For the text-containing cell, return its midpoint in (X, Y) coordinate format. 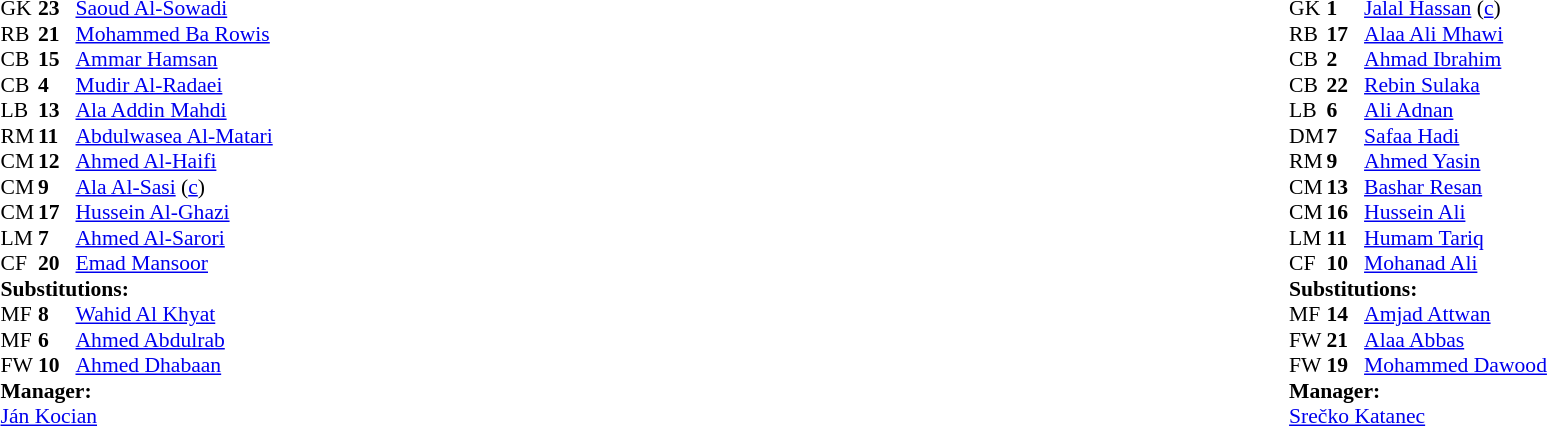
Emad Mansoor (174, 263)
Ahmad Ibrahim (1456, 59)
Ahmed Dhabaan (174, 365)
Ahmed Yasin (1456, 161)
Mohammed Dawood (1456, 365)
15 (57, 59)
Ahmed Abdulrab (174, 340)
Ahmed Al-Sarori (174, 238)
Mohanad Ali (1456, 263)
Mohammed Ba Rowis (174, 34)
Humam Tariq (1456, 238)
Hussein Ali (1456, 213)
Rebin Sulaka (1456, 85)
8 (57, 315)
14 (1346, 315)
Ahmed Al-Haifi (174, 161)
Hussein Al-Ghazi (174, 213)
Ammar Hamsan (174, 59)
Ala Addin Mahdi (174, 111)
Ala Al-Sasi (c) (174, 187)
Mudir Al-Radaei (174, 85)
Amjad Attwan (1456, 315)
Ali Adnan (1456, 111)
Alaa Abbas (1456, 340)
Bashar Resan (1456, 187)
12 (57, 161)
19 (1346, 365)
Alaa Ali Mhawi (1456, 34)
Safaa Hadi (1456, 136)
Wahid Al Khyat (174, 315)
4 (57, 85)
20 (57, 263)
Abdulwasea Al-Matari (174, 136)
16 (1346, 213)
22 (1346, 85)
DM (1308, 136)
2 (1346, 59)
